Return the (x, y) coordinate for the center point of the cell that contains the specified text.  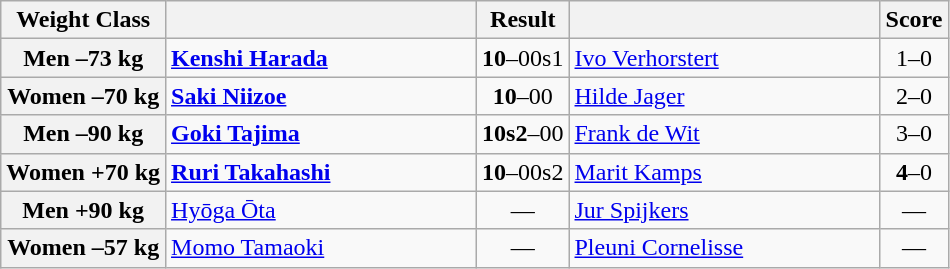
10–00s1 (523, 58)
Pleuni Cornelisse (724, 248)
Men +90 kg (84, 210)
Women –70 kg (84, 96)
Frank de Wit (724, 134)
2–0 (914, 96)
10s2–00 (523, 134)
Jur Spijkers (724, 210)
Weight Class (84, 20)
1–0 (914, 58)
3–0 (914, 134)
Ivo Verhorstert (724, 58)
Momo Tamaoki (322, 248)
Score (914, 20)
Hilde Jager (724, 96)
Result (523, 20)
Men –90 kg (84, 134)
Marit Kamps (724, 172)
Ruri Takahashi (322, 172)
Saki Niizoe (322, 96)
4–0 (914, 172)
Men –73 kg (84, 58)
Goki Tajima (322, 134)
Women +70 kg (84, 172)
10–00s2 (523, 172)
Kenshi Harada (322, 58)
Hyōga Ōta (322, 210)
10–00 (523, 96)
Women –57 kg (84, 248)
